Locate the cell with the specified text and output its (X, Y) center coordinate. 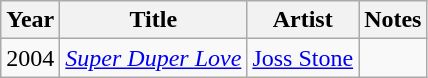
Year (30, 20)
Notes (393, 20)
Artist (303, 20)
Super Duper Love (154, 58)
Title (154, 20)
2004 (30, 58)
Joss Stone (303, 58)
